Determine the [X, Y] coordinate at the center of the cell enclosing the given text.  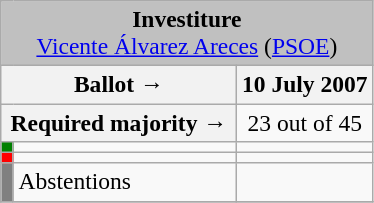
Abstentions [125, 182]
23 out of 45 [305, 122]
10 July 2007 [305, 84]
Required majority → [119, 122]
Ballot → [119, 84]
InvestitureVicente Álvarez Areces (PSOE) [187, 32]
